Output the [X, Y] coordinate of the center of the cell containing the given text.  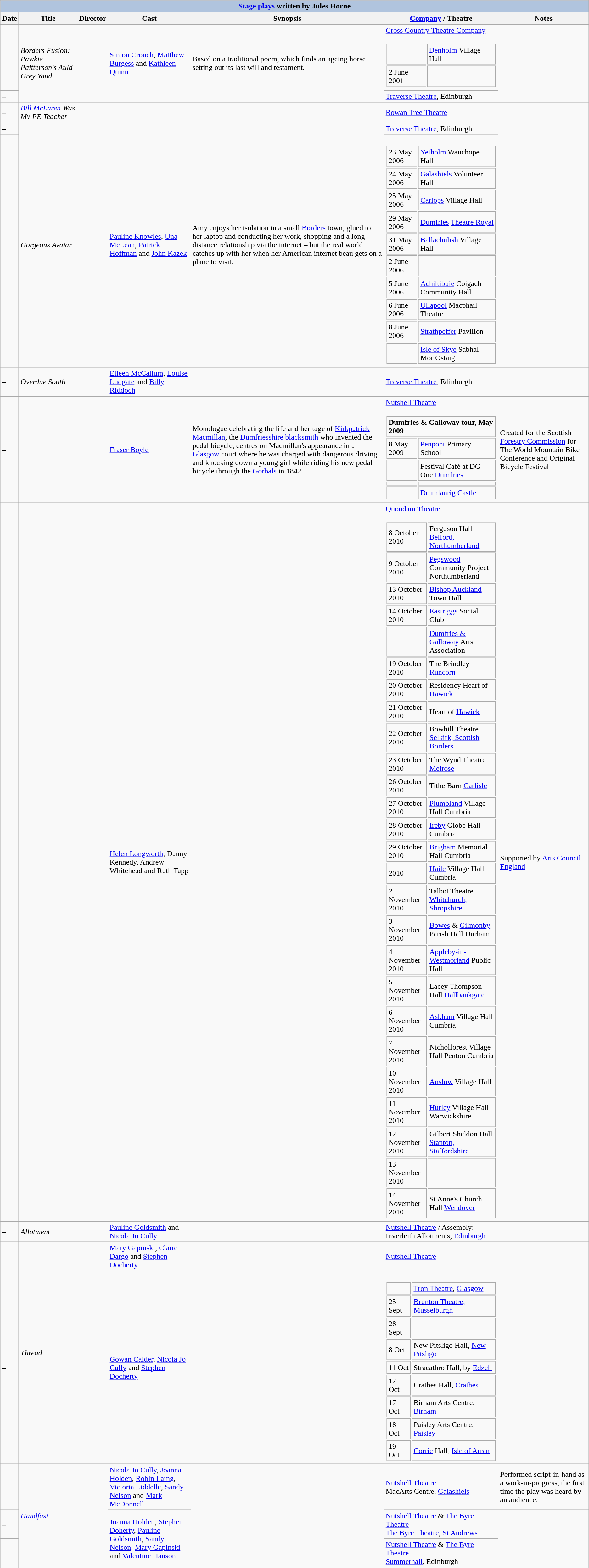
14 October 2010 [407, 615]
Eastriggs Social Club [461, 615]
Appleby-in-Westmorland Public Hall [461, 960]
Drumlanrig Castle [457, 493]
Ireby Globe Hall Cumbria [461, 829]
Company / Theatre [441, 18]
14 November 2010 [407, 1203]
5 November 2010 [407, 991]
24 May 2006 [402, 178]
Isle of Skye Sabhal Mor Ostaig [457, 354]
Mary Gapinski, Claire Dargo and Stephen Docherty [149, 1257]
8 June 2006 [402, 332]
13 October 2010 [407, 594]
17 Oct [399, 1407]
Date [9, 18]
Dumfries & Galloway tour, May 2009 [441, 427]
Stracathro Hall, by Edzell [454, 1367]
Joanna Holden, Stephen Doherty, Pauline Goldsmith, Sandy Nelson, Mary Gapinski and Valentine Hanson [149, 1539]
8 Oct [399, 1350]
Borders Fusion: Pawkie Paitterson's Auld Grey Yaud [48, 63]
Pauline Goldsmith and Nicola Jo Cully [149, 1232]
St Anne's Church Hall Wendover [461, 1203]
2 June 2001 [407, 76]
Tithe Barn Carlisle [461, 786]
Created for the Scottish Forestry Commission for The World Mountain Bike Conference and Original Bicycle Festival [544, 450]
22 October 2010 [407, 738]
6 June 2006 [402, 310]
Talbot Theatre Whitchurch, Shropshire [461, 899]
Nutshell Theatre Dumfries & Galloway tour, May 2009 8 May 2009 Penpont Primary School Festival Café at DG One Dumfries Drumlanrig Castle [441, 450]
Strathpeffer Pavilion [457, 332]
Denholm Village Hall [461, 54]
9 October 2010 [407, 568]
Helen Longworth, Danny Kennedy, Andrew Whitehead and Ruth Tapp [149, 862]
10 November 2010 [407, 1082]
2 November 2010 [407, 899]
Bowes & Gilmonby Parish Hall Durham [461, 930]
Ballachulish Village Hall [457, 244]
Fraser Boyle [149, 450]
Bill McLaren Was My PE Teacher [48, 113]
Bishop Auckland Town Hall [461, 594]
4 November 2010 [407, 960]
Crathes Hall, Crathes [454, 1385]
21 October 2010 [407, 712]
31 May 2006 [402, 244]
The Brindley Runcorn [461, 668]
Nutshell Theatre [441, 1257]
Notes [544, 18]
Bowhill Theatre Selkirk, Scottish Borders [461, 738]
Residency Heart of Hawick [461, 690]
Nutshell Theatre & The Byre TheatreSummerhall, Edinburgh [441, 1553]
23 May 2006 [402, 157]
Galashiels Volunteer Hall [457, 178]
Tron Theatre, Glasgow [454, 1288]
Pauline Knowles, Una McLean, Patrick Hoffman and John Kazek [149, 245]
Penpont Primary School [457, 449]
Simon Crouch, Matthew Burgess and Kathleen Quinn [149, 63]
Overdue South [48, 382]
Dumfries & Galloway Arts Association [461, 642]
Nutshell Theatre & The Byre TheatreThe Byre Theatre, St Andrews [441, 1524]
Plumbland Village Hall Cumbria [461, 808]
Paisley Arts Centre, Paisley [454, 1429]
Supported by Arts Council England [544, 862]
5 June 2006 [402, 288]
19 Oct [399, 1451]
Cast [149, 18]
28 Sept [399, 1328]
Based on a traditional poem, which finds an ageing horse setting out its last will and testament. [287, 63]
3 November 2010 [407, 930]
Lacey Thompson Hall Hallbankgate [461, 991]
8 May 2009 [402, 449]
Nicholforest Village Hall Penton Cumbria [461, 1051]
Thread [48, 1353]
11 November 2010 [407, 1112]
Nutshell Theatre / Assembly: Inverleith Allotments, Edinburgh [441, 1232]
20 October 2010 [407, 690]
Synopsis [287, 18]
Gorgeous Avatar [48, 245]
29 May 2006 [402, 222]
New Pitsligo Hall, New Pitsligo [454, 1350]
Yetholm Wauchope Hall [457, 157]
The Wynd Theatre Melrose [461, 764]
Ferguson Hall Belford, Northumberland [461, 537]
Title [48, 18]
2 June 2006 [402, 266]
Anslow Village Hall [461, 1082]
Brunton Theatre, Musselburgh [454, 1306]
Haile Village Hall Cumbria [461, 873]
19 October 2010 [407, 668]
6 November 2010 [407, 1021]
Carlops Village Hall [457, 200]
Ullapool Macphail Theatre [457, 310]
Cross Country Theatre Company Denholm Village Hall 2 June 2001 [441, 57]
27 October 2010 [407, 808]
Hurley Village Hall Warwickshire [461, 1112]
28 October 2010 [407, 829]
2010 [407, 873]
Corrie Hall, Isle of Arran [454, 1451]
Director [93, 18]
Eileen McCallum, Louise Ludgate and Billy Riddoch [149, 382]
18 Oct [399, 1429]
Performed script-in-hand as a work-in-progress, the first time the play was heard by an audience. [544, 1487]
12 November 2010 [407, 1142]
Gowan Calder, Nicola Jo Cully and Stephen Docherty [149, 1367]
11 Oct [399, 1367]
12 Oct [399, 1385]
Achiltibuie Coigach Community Hall [457, 288]
Handfast [48, 1516]
26 October 2010 [407, 786]
8 October 2010 [407, 537]
Festival Café at DG One Dumfries [457, 471]
Rowan Tree Theatre [441, 113]
Stage plays written by Jules Horne [294, 6]
Nicola Jo Cully, Joanna Holden, Robin Laing, Victoria Liddelle, Sandy Nelson and Mark McDonnell [149, 1487]
Heart of Hawick [461, 712]
Gilbert Sheldon Hall Stanton, Staffordshire [461, 1142]
25 May 2006 [402, 200]
Allotment [48, 1232]
Askham Village Hall Cumbria [461, 1021]
7 November 2010 [407, 1051]
Dumfries Theatre Royal [457, 222]
Brigham Memorial Hall Cumbria [461, 851]
Birnam Arts Centre, Birnam [454, 1407]
Pegswood Community Project Northumberland [461, 568]
29 October 2010 [407, 851]
13 November 2010 [407, 1173]
Nutshell TheatreMacArts Centre, Galashiels [441, 1487]
25 Sept [399, 1306]
23 October 2010 [407, 764]
